Output the [X, Y] coordinate of the center of the cell containing the given text.  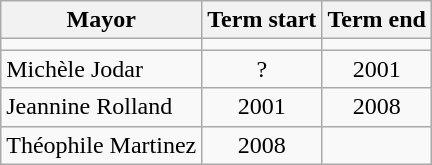
Term start [262, 20]
Term end [377, 20]
Michèle Jodar [102, 69]
Mayor [102, 20]
Théophile Martinez [102, 145]
? [262, 69]
Jeannine Rolland [102, 107]
